Pinpoint the cell where the given text exists, returning its [x, y] midpoint coordinate. 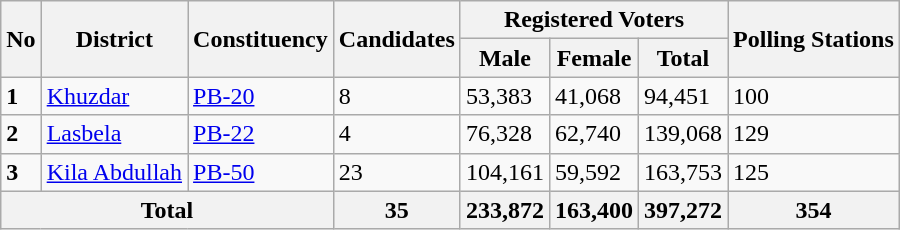
No [21, 39]
53,383 [504, 96]
Khuzdar [114, 96]
Lasbela [114, 134]
2 [21, 134]
233,872 [504, 210]
62,740 [594, 134]
104,161 [504, 172]
35 [396, 210]
41,068 [594, 96]
129 [814, 134]
Polling Stations [814, 39]
4 [396, 134]
District [114, 39]
163,753 [684, 172]
Female [594, 58]
125 [814, 172]
76,328 [504, 134]
8 [396, 96]
Registered Voters [594, 20]
94,451 [684, 96]
397,272 [684, 210]
1 [21, 96]
Candidates [396, 39]
59,592 [594, 172]
PB-50 [261, 172]
PB-20 [261, 96]
PB-22 [261, 134]
Constituency [261, 39]
100 [814, 96]
Kila Abdullah [114, 172]
354 [814, 210]
Male [504, 58]
23 [396, 172]
163,400 [594, 210]
139,068 [684, 134]
3 [21, 172]
